Extract the (x, y) coordinate from the center of the cell holding the provided text.  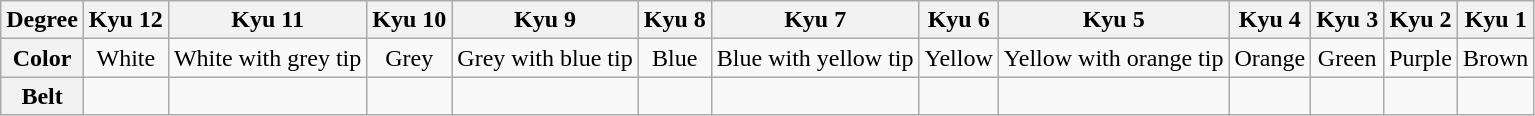
Kyu 12 (126, 20)
Brown (1495, 58)
Green (1348, 58)
Yellow (958, 58)
Kyu 10 (410, 20)
Color (42, 58)
Grey (410, 58)
Kyu 3 (1348, 20)
White (126, 58)
Orange (1270, 58)
Kyu 8 (674, 20)
Degree (42, 20)
Kyu 6 (958, 20)
Kyu 1 (1495, 20)
Kyu 2 (1421, 20)
Blue with yellow tip (815, 58)
Kyu 7 (815, 20)
Kyu 11 (267, 20)
Kyu 5 (1114, 20)
Grey with blue tip (545, 58)
Yellow with orange tip (1114, 58)
Kyu 9 (545, 20)
Purple (1421, 58)
Belt (42, 96)
Blue (674, 58)
Kyu 4 (1270, 20)
White with grey tip (267, 58)
